Capture the cell that displays the provided text and extract its (X, Y) central coordinate. 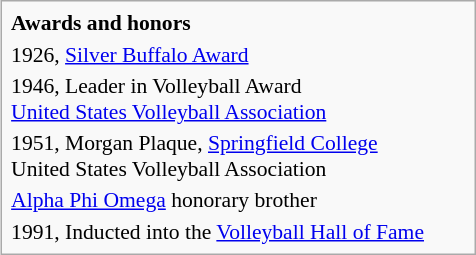
Awards and honors (239, 23)
Alpha Phi Omega honorary brother (239, 200)
1991, Inducted into the Volleyball Hall of Fame (239, 231)
1951, Morgan Plaque, Springfield CollegeUnited States Volleyball Association (239, 156)
1926, Silver Buffalo Award (239, 54)
1946, Leader in Volleyball AwardUnited States Volleyball Association (239, 99)
